Extract the [x, y] coordinate from the center of the cell holding the provided text.  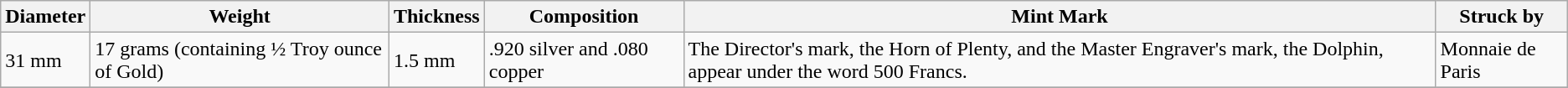
Weight [240, 17]
31 mm [45, 60]
Thickness [436, 17]
Monnaie de Paris [1501, 60]
Struck by [1501, 17]
1.5 mm [436, 60]
Diameter [45, 17]
.920 silver and .080 copper [584, 60]
The Director's mark, the Horn of Plenty, and the Master Engraver's mark, the Dolphin, appear under the word 500 Francs. [1060, 60]
17 grams (containing ½ Troy ounce of Gold) [240, 60]
Composition [584, 17]
Mint Mark [1060, 17]
